Find where the given text appears and provide that cell's center as [X, Y] coordinate. 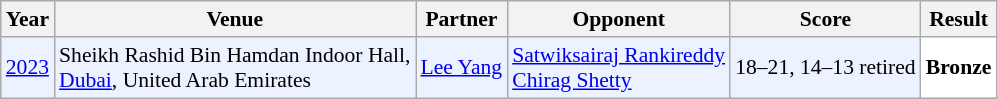
Satwiksairaj Rankireddy Chirag Shetty [618, 68]
Sheikh Rashid Bin Hamdan Indoor Hall,Dubai, United Arab Emirates [234, 68]
Lee Yang [462, 68]
Venue [234, 19]
Opponent [618, 19]
Result [959, 19]
Year [28, 19]
2023 [28, 68]
Score [826, 19]
Bronze [959, 68]
18–21, 14–13 retired [826, 68]
Partner [462, 19]
